From the cell containing the given text, extract its center point as (X, Y) coordinate. 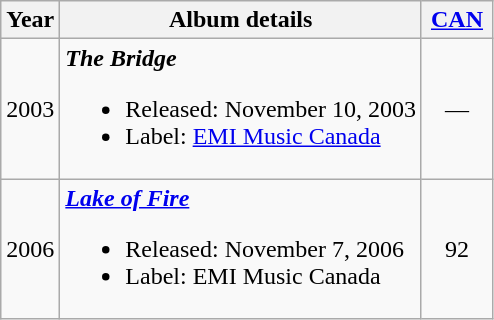
CAN (456, 20)
Lake of FireReleased: November 7, 2006Label: EMI Music Canada (241, 249)
— (456, 109)
Year (30, 20)
2003 (30, 109)
The BridgeReleased: November 10, 2003Label: EMI Music Canada (241, 109)
92 (456, 249)
2006 (30, 249)
Album details (241, 20)
